Locate the cell with the specified text and output its [X, Y] center coordinate. 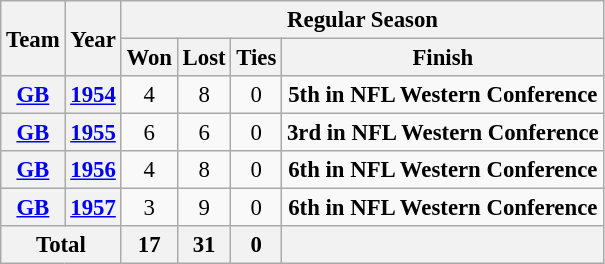
31 [204, 245]
Total [61, 245]
3 [149, 208]
1956 [93, 170]
Ties [256, 58]
1954 [93, 95]
Team [33, 38]
Year [93, 38]
Won [149, 58]
Regular Season [362, 20]
9 [204, 208]
Finish [443, 58]
17 [149, 245]
5th in NFL Western Conference [443, 95]
1955 [93, 133]
Lost [204, 58]
1957 [93, 208]
3rd in NFL Western Conference [443, 133]
